Determine the [x, y] coordinate at the center of the cell enclosing the given text.  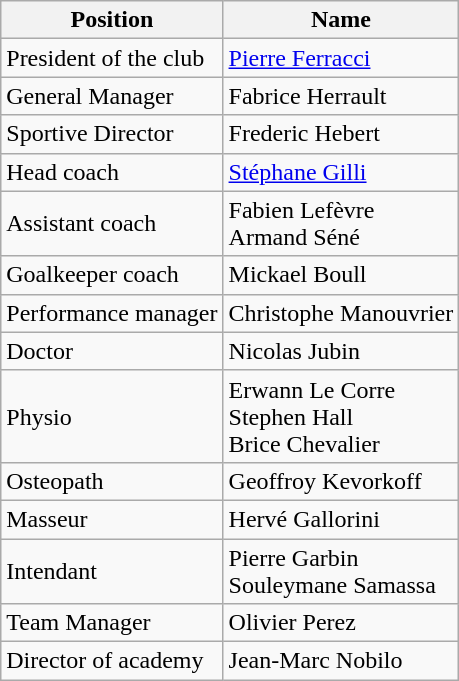
Fabrice Herrault [341, 96]
Stéphane Gilli [341, 172]
Mickael Boull [341, 275]
Jean-Marc Nobilo [341, 661]
Goalkeeper coach [112, 275]
Hervé Gallorini [341, 519]
Masseur [112, 519]
Doctor [112, 351]
Head coach [112, 172]
Pierre Ferracci [341, 58]
Geoffroy Kevorkoff [341, 481]
Assistant coach [112, 224]
Name [341, 20]
Intendant [112, 570]
Frederic Hebert [341, 134]
Sportive Director [112, 134]
Director of academy [112, 661]
Nicolas Jubin [341, 351]
Olivier Perez [341, 623]
Physio [112, 416]
Position [112, 20]
Fabien Lefèvre Armand Séné [341, 224]
Erwann Le Corre Stephen Hall Brice Chevalier [341, 416]
Christophe Manouvrier [341, 313]
Team Manager [112, 623]
President of the club [112, 58]
Osteopath [112, 481]
Performance manager [112, 313]
General Manager [112, 96]
Pierre Garbin Souleymane Samassa [341, 570]
